Capture the cell that displays the provided text and extract its [x, y] central coordinate. 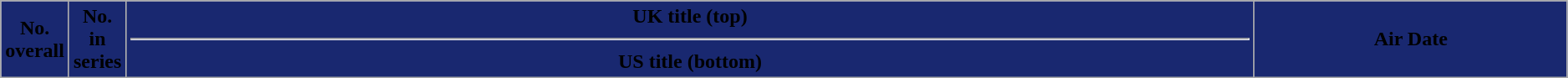
Air Date [1410, 39]
UK title (top) US title (bottom) [690, 39]
No. overall [35, 39]
No. in series [97, 39]
